Extract the (x, y) coordinate from the center of the cell holding the provided text.  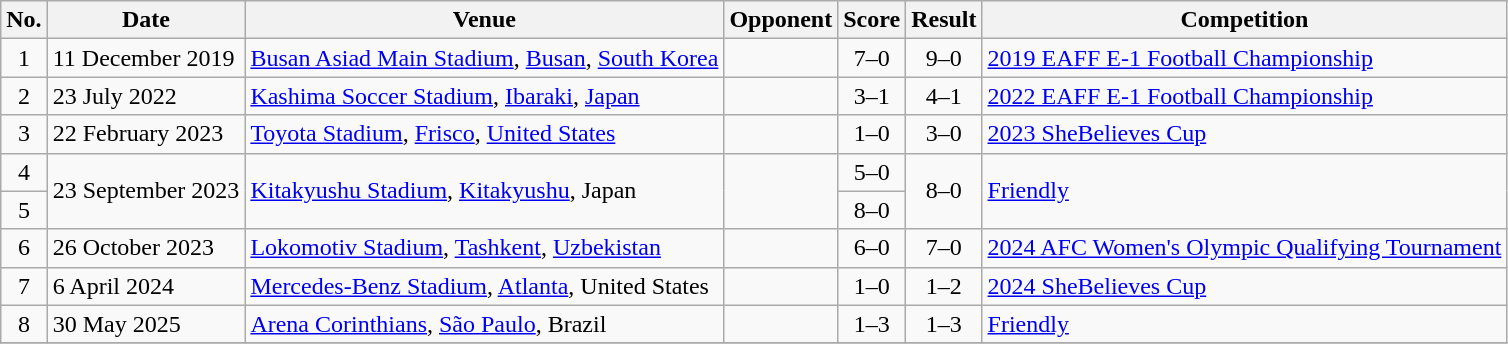
Competition (1244, 20)
2024 AFC Women's Olympic Qualifying Tournament (1244, 248)
2022 EAFF E-1 Football Championship (1244, 96)
5 (24, 210)
4 (24, 172)
3–0 (944, 134)
No. (24, 20)
Score (872, 20)
Arena Corinthians, São Paulo, Brazil (484, 324)
Toyota Stadium, Frisco, United States (484, 134)
26 October 2023 (146, 248)
2 (24, 96)
23 September 2023 (146, 191)
23 July 2022 (146, 96)
1–2 (944, 286)
2024 SheBelieves Cup (1244, 286)
2019 EAFF E-1 Football Championship (1244, 58)
Date (146, 20)
Venue (484, 20)
4–1 (944, 96)
5–0 (872, 172)
Kitakyushu Stadium, Kitakyushu, Japan (484, 191)
11 December 2019 (146, 58)
8 (24, 324)
Kashima Soccer Stadium, Ibaraki, Japan (484, 96)
Opponent (781, 20)
6–0 (872, 248)
7 (24, 286)
22 February 2023 (146, 134)
6 (24, 248)
1 (24, 58)
Mercedes-Benz Stadium, Atlanta, United States (484, 286)
2023 SheBelieves Cup (1244, 134)
3–1 (872, 96)
30 May 2025 (146, 324)
6 April 2024 (146, 286)
9–0 (944, 58)
Busan Asiad Main Stadium, Busan, South Korea (484, 58)
Lokomotiv Stadium, Tashkent, Uzbekistan (484, 248)
3 (24, 134)
Result (944, 20)
